From the cell containing the given text, extract its center point as (X, Y) coordinate. 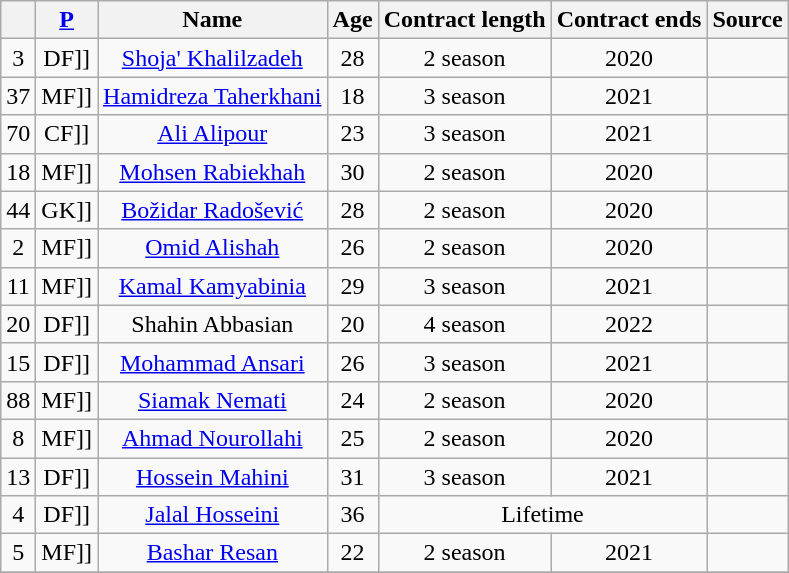
25 (352, 438)
5 (18, 553)
Age (352, 20)
23 (352, 134)
Kamal Kamyabinia (213, 286)
Contract ends (629, 20)
Omid Alishah (213, 248)
GK]] (67, 210)
13 (18, 477)
22 (352, 553)
Bashar Resan (213, 553)
Hossein Mahini (213, 477)
30 (352, 172)
Name (213, 20)
2 (18, 248)
24 (352, 400)
3 (18, 58)
11 (18, 286)
2022 (629, 324)
Lifetime (542, 515)
37 (18, 96)
Siamak Nemati (213, 400)
Hamidreza Taherkhani (213, 96)
36 (352, 515)
31 (352, 477)
Mohammad Ansari (213, 362)
Shoja' Khalilzadeh (213, 58)
4 season (464, 324)
4 (18, 515)
Contract length (464, 20)
8 (18, 438)
29 (352, 286)
44 (18, 210)
Shahin Abbasian (213, 324)
Source (748, 20)
P (67, 20)
15 (18, 362)
Jalal Hosseini (213, 515)
70 (18, 134)
88 (18, 400)
Mohsen Rabiekhah (213, 172)
Ahmad Nourollahi (213, 438)
Božidar Radošević (213, 210)
CF]] (67, 134)
Ali Alipour (213, 134)
